Detect which cell encompasses the target text, then output its [X, Y] center coordinate. 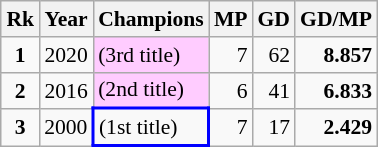
MP [231, 19]
6 [231, 90]
41 [274, 90]
2000 [66, 128]
2.429 [336, 128]
Rk [20, 19]
8.857 [336, 55]
2020 [66, 55]
2 [20, 90]
(1st title) [151, 128]
17 [274, 128]
2016 [66, 90]
6.833 [336, 90]
1 [20, 55]
3 [20, 128]
Champions [151, 19]
Year [66, 19]
62 [274, 55]
(2nd title) [151, 90]
(3rd title) [151, 55]
GD/MP [336, 19]
GD [274, 19]
